Determine the (X, Y) coordinate at the center of the cell enclosing the given text.  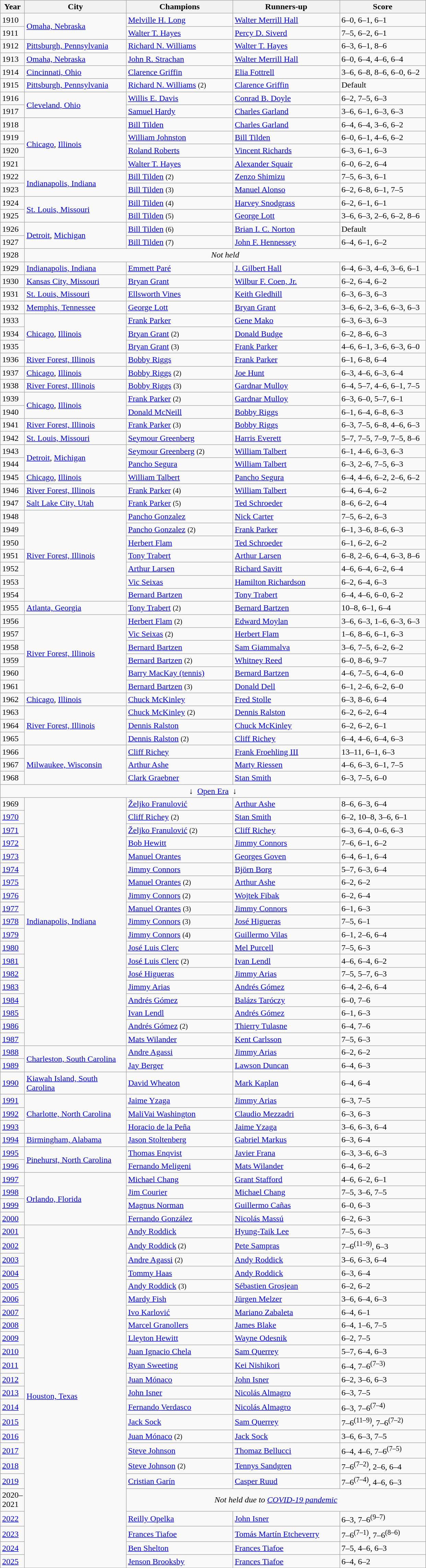
Seymour Greenberg (180, 438)
Nicolás Massú (286, 1218)
Not held due to COVID-19 pandemic (276, 1500)
6–4, 4–6, 6–0, 6–2 (383, 595)
Frank Parker (5) (180, 503)
Reilly Opelka (180, 1519)
6–0, 6–1, 6–1 (383, 20)
Jason Stoltenberg (180, 1140)
1977 (12, 908)
6–3, 4–6, 6–3, 6–4 (383, 373)
7–6(7–2), 2–6, 6–4 (383, 1466)
1915 (12, 85)
Cincinnati, Ohio (75, 72)
6–4, 2–6, 6–4 (383, 987)
José Luis Clerc (2) (180, 961)
6–1, 2–6, 6–4 (383, 935)
2024 (12, 1548)
Memphis, Tennessee (75, 307)
1983 (12, 987)
Dennis Ralston (2) (180, 739)
7–6(11–9), 7–6(7–2) (383, 1422)
Donald Budge (286, 333)
Cristian Garín (180, 1481)
Marty Riessen (286, 765)
2025 (12, 1561)
Fernando Verdasco (180, 1407)
Vic Seixas (180, 582)
6–1, 6–2, 6–2 (383, 542)
6–4, 6–1 (383, 1312)
7–6(7–4), 4–6, 6–3 (383, 1481)
1922 (12, 177)
Tomás Martín Etcheverry (286, 1534)
6–2, 6–3 (383, 1218)
Jimmy Connors (2) (180, 895)
3–6, 6–3, 2–6, 6–2, 8–6 (383, 216)
Jürgen Melzer (286, 1299)
Bill Tilden (3) (180, 190)
1984 (12, 1000)
Ellsworth Vines (180, 294)
1994 (12, 1140)
6–1, 4–6, 6–3, 6–3 (383, 451)
Herbert Flam (2) (180, 621)
José Luis Clerc (180, 948)
James Blake (286, 1325)
Kent Carlsson (286, 1039)
2004 (12, 1273)
Brian I. C. Norton (286, 229)
Mariano Zabaleta (286, 1312)
1997 (12, 1179)
J. Gilbert Hall (286, 268)
Bernard Bartzen (2) (180, 660)
1928 (12, 255)
Melville H. Long (180, 20)
6–4, 7–6(7–3) (383, 1366)
1987 (12, 1039)
6–2, 6–2, 6–4 (383, 712)
1–6, 8–6, 6–1, 6–3 (383, 634)
1995 (12, 1153)
Fernando González (180, 1218)
2011 (12, 1366)
6–2, 6–8, 6–1, 7–5 (383, 190)
Björn Borg (286, 869)
1935 (12, 346)
1954 (12, 595)
1965 (12, 739)
Mel Purcell (286, 948)
Salt Lake City, Utah (75, 503)
Andre Agassi (180, 1052)
6–2, 7–5, 6–3 (383, 98)
6–2, 8–6, 6–3 (383, 333)
2001 (12, 1232)
6–2, 6–4 (383, 895)
Richard Savitt (286, 569)
6–4, 6–4 (383, 1083)
1934 (12, 333)
Atlanta, Georgia (75, 608)
1924 (12, 203)
5–7, 7–5, 7–9, 7–5, 8–6 (383, 438)
7–6, 6–1, 6–2 (383, 843)
1985 (12, 1013)
Jenson Brooksby (180, 1561)
David Wheaton (180, 1083)
6–0, 7–6 (383, 1000)
Frank Parker (2) (180, 399)
Richard N. Williams (2) (180, 85)
Bill Tilden (6) (180, 229)
1940 (12, 412)
1996 (12, 1166)
2006 (12, 1299)
Hamilton Richardson (286, 582)
Andre Agassi (2) (180, 1260)
Guillermo Cañas (286, 1205)
6–0, 8–6, 9–7 (383, 660)
Steve Johnson (180, 1451)
2009 (12, 1338)
7–5, 5–7, 6–3 (383, 974)
Barry MacKay (tennis) (180, 673)
Jim Courier (180, 1192)
1990 (12, 1083)
7–5, 6–2, 6–3 (383, 516)
Georges Goven (286, 856)
4–6, 6–2, 6–1 (383, 1179)
1964 (12, 725)
6–2, 3–6, 6–3 (383, 1380)
Pinehurst, North Carolina (75, 1159)
1927 (12, 242)
Andy Roddick (2) (180, 1246)
5–7, 6–4, 6–3 (383, 1351)
1936 (12, 359)
1993 (12, 1127)
1951 (12, 556)
Frank Parker (3) (180, 425)
Juan Mónaco (180, 1380)
1998 (12, 1192)
Željko Franulović (2) (180, 830)
Marcel Granollers (180, 1325)
Charleston, South Carolina (75, 1059)
Ben Shelton (180, 1548)
Milwaukee, Wisconsin (75, 765)
1959 (12, 660)
Emmett Paré (180, 268)
6–3, 6–0, 5–7, 6–1 (383, 399)
1916 (12, 98)
6–0, 6–2, 6–4 (383, 164)
Clark Graebner (180, 778)
Samuel Hardy (180, 111)
3–6, 6–3, 7–5 (383, 1436)
1946 (12, 490)
6–4, 6–3 (383, 1065)
6–2, 6–1, 6–1 (383, 203)
↓ Open Era ↓ (213, 791)
Juan Ignacio Chela (180, 1351)
Mardy Fish (180, 1299)
Harris Everett (286, 438)
Tennys Sandgren (286, 1466)
1999 (12, 1205)
1926 (12, 229)
Manuel Orantes (180, 856)
7–5, 6–2, 6–1 (383, 33)
Cleveland, Ohio (75, 105)
6–3, 2–6, 7–5, 6–3 (383, 464)
Champions (180, 7)
6–3, 7–6(7–4) (383, 1407)
Lleyton Hewitt (180, 1338)
1943 (12, 451)
1966 (12, 752)
3–6, 6–4, 6–3 (383, 1299)
Jay Berger (180, 1065)
2018 (12, 1466)
1973 (12, 856)
1925 (12, 216)
Fred Stolle (286, 699)
1982 (12, 974)
1912 (12, 46)
Željko Franulović (180, 804)
Balázs Taróczy (286, 1000)
Bryan Grant (2) (180, 333)
6–1, 6–8, 6–4 (383, 359)
Score (383, 7)
1992 (12, 1114)
Orlando, Florida (75, 1199)
Joe Hunt (286, 373)
6–4, 6–4, 3–6, 6–2 (383, 124)
6–3, 8–6, 6–4 (383, 699)
1953 (12, 582)
1938 (12, 386)
6–3, 7–5, 6–0 (383, 778)
1950 (12, 542)
1969 (12, 804)
1931 (12, 294)
Charlotte, North Carolina (75, 1114)
1948 (12, 516)
Percy D. Siverd (286, 33)
Harvey Snodgrass (286, 203)
2022 (12, 1519)
William Johnston (180, 137)
7–6(11–9), 6–3 (383, 1246)
1944 (12, 464)
1930 (12, 281)
Sébastien Grosjean (286, 1286)
Whitney Reed (286, 660)
Andrés Gómez (2) (180, 1026)
1976 (12, 895)
1949 (12, 529)
Thomas Enqvist (180, 1153)
1917 (12, 111)
Tommy Haas (180, 1273)
Bobby Riggs (3) (180, 386)
6–4, 7–6 (383, 1026)
Manuel Orantes (3) (180, 908)
6–1, 2–6, 6–2, 6–0 (383, 686)
Kei Nishikori (286, 1366)
John F. Hennessey (286, 242)
6–4, 4–6, 6–4, 6–3 (383, 739)
City (75, 7)
1947 (12, 503)
1981 (12, 961)
7–6(7–1), 7–6(8–6) (383, 1534)
7–5, 6–3, 6–1 (383, 177)
Gene Mako (286, 320)
2023 (12, 1534)
Birmingham, Alabama (75, 1140)
Casper Ruud (286, 1481)
6–3, 6–1, 8–6 (383, 46)
1923 (12, 190)
Pancho Gonzalez (180, 516)
1986 (12, 1026)
Wojtek Fibak (286, 895)
Kiawah Island, South Carolina (75, 1083)
1918 (12, 124)
2019 (12, 1481)
2010 (12, 1351)
1932 (12, 307)
6–0, 6–3 (383, 1205)
Chuck McKinley (2) (180, 712)
8–6, 6–2, 6–4 (383, 503)
Ivo Karlović (180, 1312)
3–6, 6–8, 8–6, 6–0, 6–2 (383, 72)
1914 (12, 72)
Pancho Gonzalez (2) (180, 529)
Conrad B. Doyle (286, 98)
6–1, 3–6, 8–6, 6–3 (383, 529)
Kansas City, Missouri (75, 281)
Bob Hewitt (180, 843)
Zenzo Shimizu (286, 177)
Wilbur F. Coen, Jr. (286, 281)
1991 (12, 1101)
1958 (12, 647)
Not held (225, 255)
4–6, 6–4, 6–2 (383, 961)
Thomaz Bellucci (286, 1451)
Lawson Duncan (286, 1065)
6–1, 6–4, 6–8, 6–3 (383, 412)
2012 (12, 1380)
1970 (12, 817)
3–6, 6–3, 1–6, 6–3, 6–3 (383, 621)
2016 (12, 1436)
Ryan Sweeting (180, 1366)
Guillermo Vilas (286, 935)
Mark Kaplan (286, 1083)
1961 (12, 686)
6–2, 6–4, 6–3 (383, 582)
Bernard Bartzen (3) (180, 686)
Frank Froehling III (286, 752)
2014 (12, 1407)
6–4, 4–6, 6–2, 2–6, 6–2 (383, 477)
Sam Giammalva (286, 647)
4–6, 6–4, 6–2, 6–4 (383, 569)
2017 (12, 1451)
1975 (12, 882)
1968 (12, 778)
1956 (12, 621)
Grant Stafford (286, 1179)
6–3, 6–4, 0–6, 6–3 (383, 830)
Vic Seixas (2) (180, 634)
1980 (12, 948)
1960 (12, 673)
Jimmy Connors (3) (180, 922)
6–2, 6–4, 6–2 (383, 281)
6–4, 6–1, 6–2 (383, 242)
5–7, 6–3, 6–4 (383, 869)
Year (12, 7)
1988 (12, 1052)
6–4, 6–1, 6–4 (383, 856)
1913 (12, 59)
MaliVai Washington (180, 1114)
Edward Moylan (286, 621)
1957 (12, 634)
6–4, 6–3, 4–6, 3–6, 6–1 (383, 268)
Claudio Mezzadri (286, 1114)
1921 (12, 164)
Bill Tilden (4) (180, 203)
6–0, 6–4, 4–6, 6–4 (383, 59)
1979 (12, 935)
1929 (12, 268)
3–6, 6–2, 3–6, 6–3, 6–3 (383, 307)
Elia Fottrell (286, 72)
2002 (12, 1246)
Manuel Orantes (2) (180, 882)
3–6, 6–1, 6–3, 6–3 (383, 111)
7–5, 3–6, 7–5 (383, 1192)
6–4, 6–4, 6–2 (383, 490)
Keith Gledhill (286, 294)
6–3, 6–3 (383, 1114)
6–0, 6–1, 4–6, 6–2 (383, 137)
Richard N. Williams (180, 46)
1937 (12, 373)
4–6, 6–3, 6–1, 7–5 (383, 765)
Nick Carter (286, 516)
1978 (12, 922)
Horacio de la Peña (180, 1127)
Hyung-Taik Lee (286, 1232)
1967 (12, 765)
Thierry Tulasne (286, 1026)
Bobby Riggs (2) (180, 373)
1974 (12, 869)
Runners-up (286, 7)
2020–2021 (12, 1500)
2013 (12, 1393)
2003 (12, 1260)
1945 (12, 477)
1920 (12, 150)
Tony Trabert (2) (180, 608)
1933 (12, 320)
1919 (12, 137)
6–3, 7–5, 6–8, 4–6, 6–3 (383, 425)
Andy Roddick (3) (180, 1286)
Manuel Alonso (286, 190)
Cliff Richey (2) (180, 817)
Pete Sampras (286, 1246)
Bryan Grant (3) (180, 346)
1963 (12, 712)
1952 (12, 569)
7–5, 6–1 (383, 922)
Bill Tilden (7) (180, 242)
1971 (12, 830)
1942 (12, 438)
6–2, 10–8, 3–6, 6–1 (383, 817)
13–11, 6–1, 6–3 (383, 752)
1910 (12, 20)
Gabriel Markus (286, 1140)
Vincent Richards (286, 150)
6–3, 3–6, 6–3 (383, 1153)
Houston, Texas (75, 1397)
1972 (12, 843)
Donald McNeill (180, 412)
8–6, 6–3, 6–4 (383, 804)
Donald Dell (286, 686)
Alexander Squair (286, 164)
Willis E. Davis (180, 98)
1955 (12, 608)
Bill Tilden (2) (180, 177)
2007 (12, 1312)
1939 (12, 399)
Bill Tilden (5) (180, 216)
2015 (12, 1422)
4–6, 7–5, 6–4, 6–0 (383, 673)
10–8, 6–1, 6–4 (383, 608)
1962 (12, 699)
Magnus Norman (180, 1205)
1911 (12, 33)
2005 (12, 1286)
6–2, 7–5 (383, 1338)
2000 (12, 1218)
Juan Mónaco (2) (180, 1436)
6–3, 6–1, 6–3 (383, 150)
Javier Frana (286, 1153)
7–5, 4–6, 6–3 (383, 1548)
Roland Roberts (180, 150)
6–8, 2–6, 6–4, 6–3, 8–6 (383, 556)
6–4, 4–6, 7–6(7–5) (383, 1451)
6–4, 5–7, 4–6, 6–1, 7–5 (383, 386)
6–2, 6–2, 6–1 (383, 725)
Steve Johnson (2) (180, 1466)
Fernando Meligeni (180, 1166)
3–6, 7–5, 6–2, 6–2 (383, 647)
Seymour Greenberg (2) (180, 451)
6–3, 7–6(9–7) (383, 1519)
Jimmy Connors (4) (180, 935)
Wayne Odesnik (286, 1338)
1989 (12, 1065)
4–6, 6–1, 3–6, 6–3, 6–0 (383, 346)
John R. Strachan (180, 59)
2008 (12, 1325)
1941 (12, 425)
6–4, 1–6, 7–5 (383, 1325)
Frank Parker (4) (180, 490)
